Output the (x, y) coordinate of the center of the cell containing the given text.  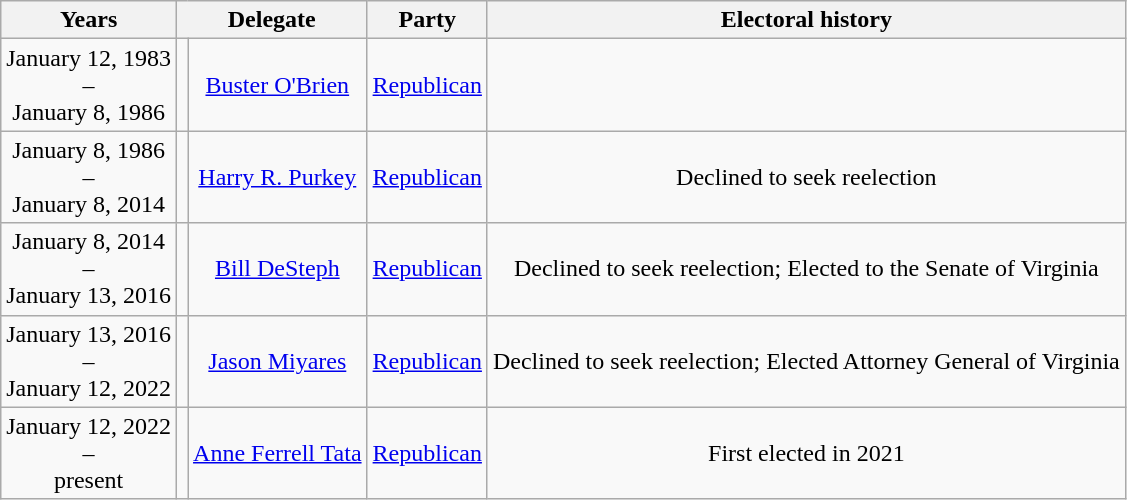
Declined to seek reelection (806, 177)
January 13, 2016–January 12, 2022 (89, 361)
Declined to seek reelection; Elected to the Senate of Virginia (806, 269)
Anne Ferrell Tata (278, 453)
Declined to seek reelection; Elected Attorney General of Virginia (806, 361)
Years (89, 20)
Jason Miyares (278, 361)
January 8, 1986–January 8, 2014 (89, 177)
Party (427, 20)
First elected in 2021 (806, 453)
January 12, 2022–present (89, 453)
January 8, 2014–January 13, 2016 (89, 269)
Electoral history (806, 20)
Buster O'Brien (278, 85)
January 12, 1983–January 8, 1986 (89, 85)
Bill DeSteph (278, 269)
Harry R. Purkey (278, 177)
Delegate (272, 20)
